Output the [X, Y] coordinate of the center of the cell containing the given text.  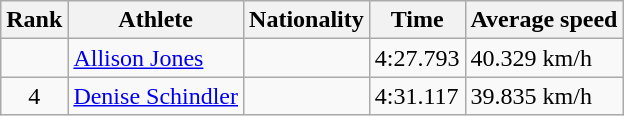
Athlete [156, 20]
4 [34, 96]
Time [417, 20]
4:27.793 [417, 58]
40.329 km/h [544, 58]
Rank [34, 20]
4:31.117 [417, 96]
Nationality [307, 20]
Average speed [544, 20]
Allison Jones [156, 58]
39.835 km/h [544, 96]
Denise Schindler [156, 96]
